Determine the (X, Y) coordinate at the center of the cell enclosing the given text.  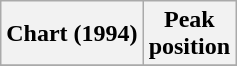
Peakposition (189, 34)
Chart (1994) (72, 34)
